Find where the given text appears and provide that cell's center as [X, Y] coordinate. 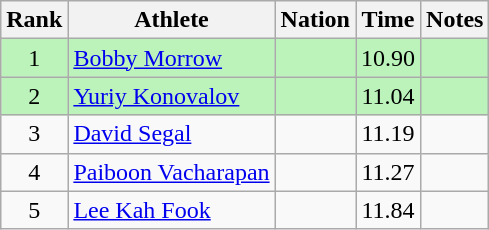
Yuriy Konovalov [172, 96]
Athlete [172, 20]
Nation [315, 20]
1 [34, 58]
11.84 [388, 210]
David Segal [172, 134]
Notes [455, 20]
11.04 [388, 96]
Lee Kah Fook [172, 210]
5 [34, 210]
Time [388, 20]
Paiboon Vacharapan [172, 172]
10.90 [388, 58]
2 [34, 96]
11.19 [388, 134]
4 [34, 172]
3 [34, 134]
Rank [34, 20]
11.27 [388, 172]
Bobby Morrow [172, 58]
